Identify which cell holds the provided text, then report its (X, Y) central coordinate. 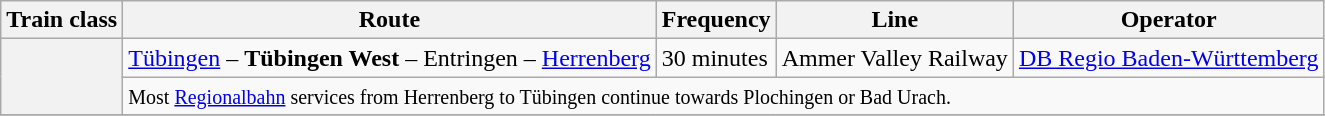
Tübingen – Tübingen West – Entringen – Herrenberg (390, 58)
Ammer Valley Railway (894, 58)
Line (894, 20)
Train class (62, 20)
Most Regionalbahn services from Herrenberg to Tübingen continue towards Plochingen or Bad Urach. (724, 96)
DB Regio Baden-Württemberg (1168, 58)
Operator (1168, 20)
Frequency (716, 20)
Route (390, 20)
30 minutes (716, 58)
